Provide the [X, Y] coordinate of the cell's center where the given text is located.  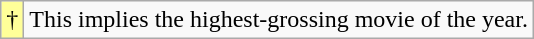
This implies the highest-grossing movie of the year. [279, 20]
† [12, 20]
